Detect which cell encompasses the target text, then output its [x, y] center coordinate. 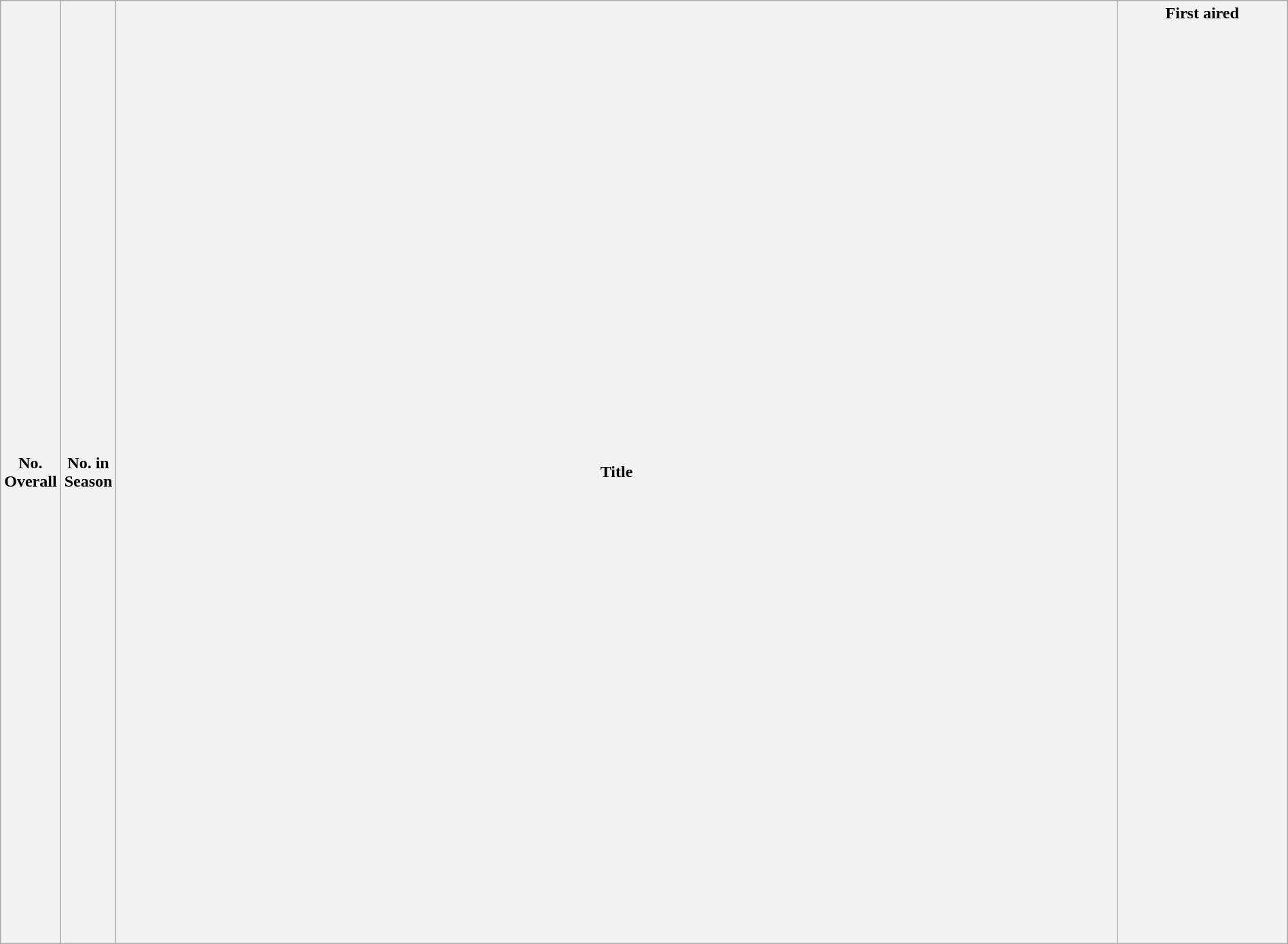
No. in Season [88, 472]
No. Overall [31, 472]
First aired [1202, 472]
Title [617, 472]
